Determine the (x, y) coordinate at the center of the cell enclosing the given text.  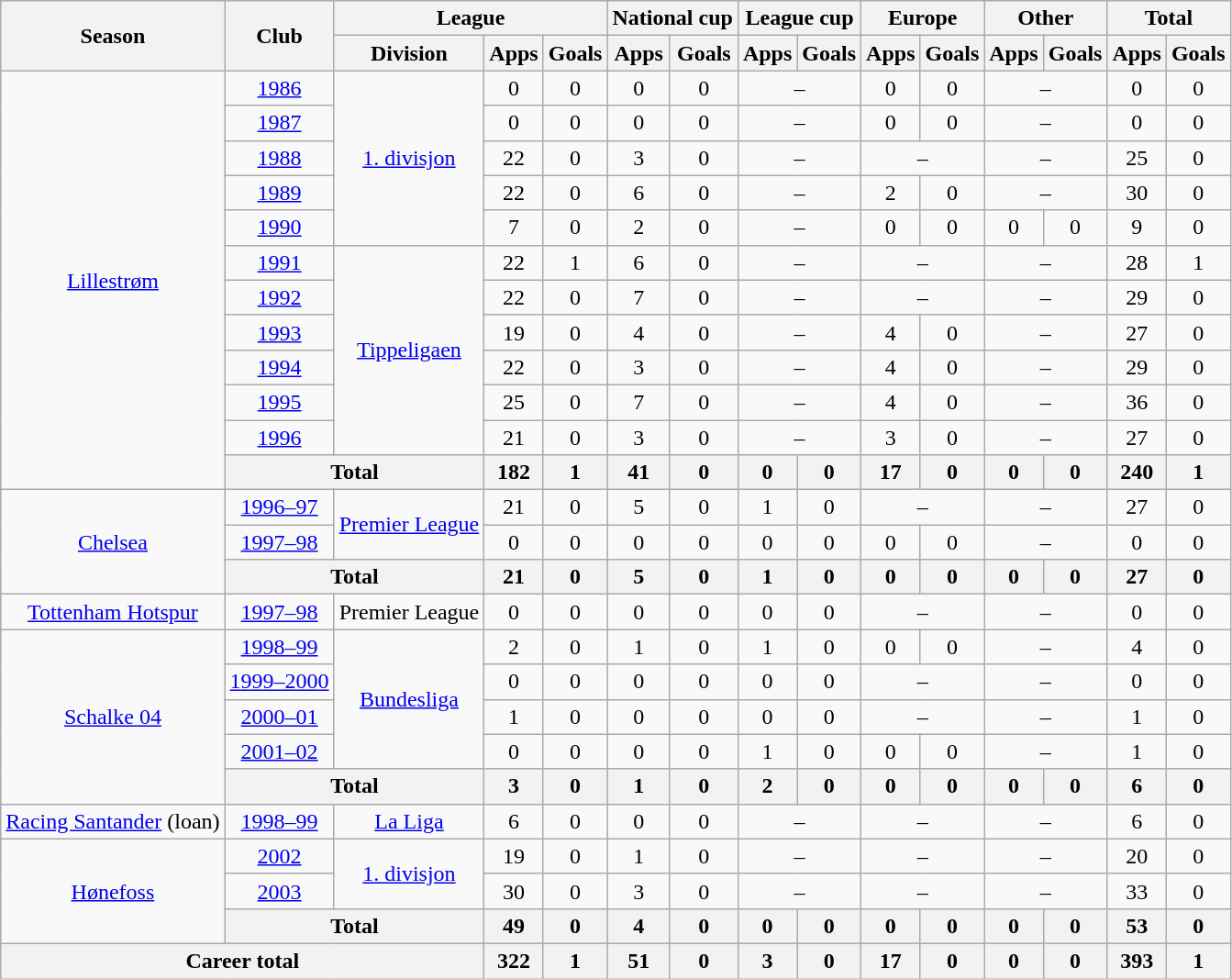
2003 (279, 891)
53 (1137, 926)
41 (638, 473)
9 (1137, 228)
Career total (242, 961)
1996 (279, 438)
Other (1046, 18)
322 (514, 961)
Chelsea (113, 542)
Schalke 04 (113, 717)
Club (279, 36)
La Liga (409, 821)
Bundesliga (409, 699)
National cup (672, 18)
1995 (279, 402)
51 (638, 961)
2001–02 (279, 751)
182 (514, 473)
1996–97 (279, 507)
36 (1137, 402)
Racing Santander (loan) (113, 821)
2000–01 (279, 717)
1991 (279, 262)
1990 (279, 228)
240 (1137, 473)
Tippeligaen (409, 350)
League (471, 18)
20 (1137, 856)
1993 (279, 332)
Lillestrøm (113, 281)
Season (113, 36)
1994 (279, 367)
1987 (279, 123)
1999–2000 (279, 682)
33 (1137, 891)
Europe (923, 18)
Division (409, 53)
1988 (279, 158)
393 (1137, 961)
Hønefoss (113, 891)
1986 (279, 88)
1989 (279, 193)
Tottenham Hotspur (113, 612)
League cup (799, 18)
28 (1137, 262)
1992 (279, 297)
2002 (279, 856)
49 (514, 926)
